Locate the cell with the specified text and output its (X, Y) center coordinate. 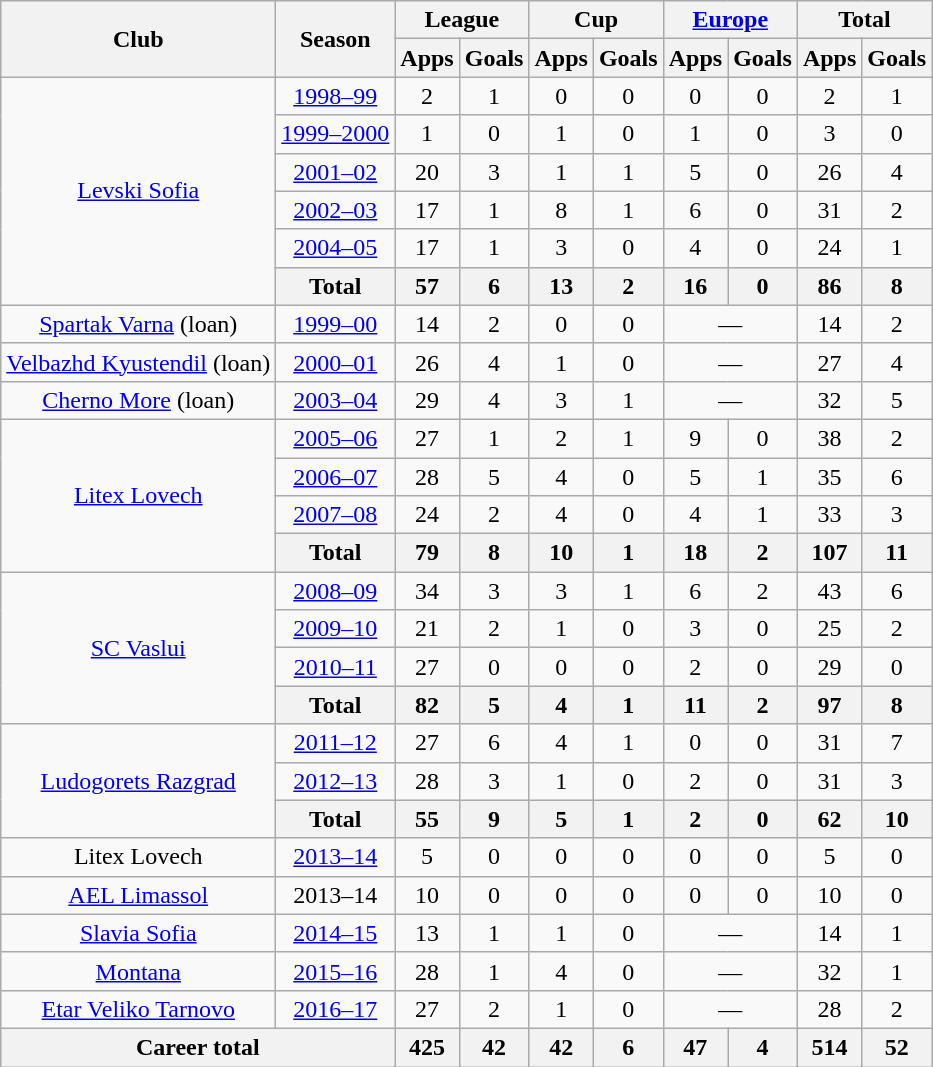
AEL Limassol (138, 895)
Career total (198, 1047)
2008–09 (336, 591)
1999–00 (336, 324)
Levski Sofia (138, 191)
Slavia Sofia (138, 933)
47 (695, 1047)
38 (829, 438)
2011–12 (336, 743)
Spartak Varna (loan) (138, 324)
Europe (730, 20)
2007–08 (336, 515)
Season (336, 39)
97 (829, 705)
79 (427, 553)
52 (897, 1047)
2002–03 (336, 210)
55 (427, 819)
Etar Veliko Tarnovo (138, 1009)
2005–06 (336, 438)
82 (427, 705)
2009–10 (336, 629)
2010–11 (336, 667)
107 (829, 553)
2015–16 (336, 971)
Cherno More (loan) (138, 400)
514 (829, 1047)
16 (695, 286)
20 (427, 172)
35 (829, 477)
86 (829, 286)
7 (897, 743)
2016–17 (336, 1009)
33 (829, 515)
25 (829, 629)
2012–13 (336, 781)
SC Vaslui (138, 648)
2000–01 (336, 362)
Ludogorets Razgrad (138, 781)
2014–15 (336, 933)
Club (138, 39)
2004–05 (336, 248)
57 (427, 286)
2006–07 (336, 477)
Montana (138, 971)
2001–02 (336, 172)
43 (829, 591)
21 (427, 629)
425 (427, 1047)
2003–04 (336, 400)
1999–2000 (336, 134)
18 (695, 553)
34 (427, 591)
Velbazhd Kyustendil (loan) (138, 362)
Cup (596, 20)
62 (829, 819)
1998–99 (336, 96)
League (462, 20)
